Pinpoint the cell where the given text exists, returning its (x, y) midpoint coordinate. 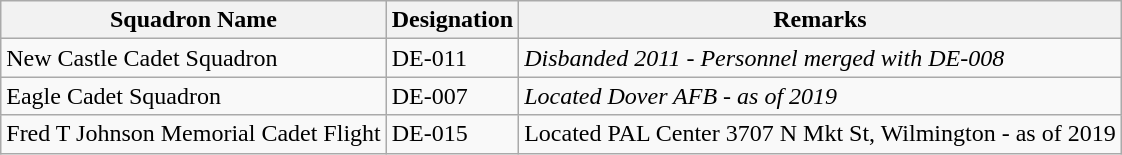
Disbanded 2011 - Personnel merged with DE-008 (820, 58)
Eagle Cadet Squadron (194, 96)
Remarks (820, 20)
DE-011 (452, 58)
Designation (452, 20)
Squadron Name (194, 20)
DE-015 (452, 134)
Located PAL Center 3707 N Mkt St, Wilmington - as of 2019 (820, 134)
DE-007 (452, 96)
New Castle Cadet Squadron (194, 58)
Fred T Johnson Memorial Cadet Flight (194, 134)
Located Dover AFB - as of 2019 (820, 96)
